Extract the [X, Y] coordinate from the center of the cell holding the provided text.  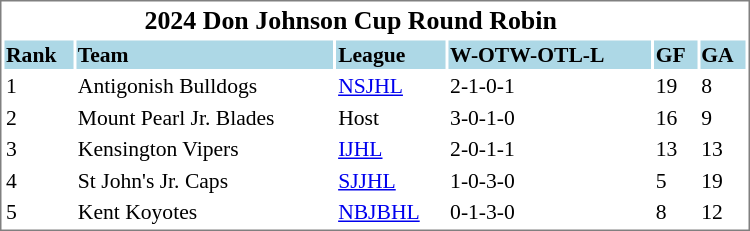
W-OTW-OTL-L [550, 54]
2-0-1-1 [550, 149]
12 [723, 212]
1 [38, 86]
NBJBHL [392, 212]
2 [38, 118]
2-1-0-1 [550, 86]
St John's Jr. Caps [204, 180]
Rank [38, 54]
Team [204, 54]
SJJHL [392, 180]
9 [723, 118]
Kent Koyotes [204, 212]
16 [676, 118]
IJHL [392, 149]
Antigonish Bulldogs [204, 86]
3-0-1-0 [550, 118]
GA [723, 54]
3 [38, 149]
4 [38, 180]
Host [392, 118]
0-1-3-0 [550, 212]
Mount Pearl Jr. Blades [204, 118]
1-0-3-0 [550, 180]
2024 Don Johnson Cup Round Robin [350, 20]
Kensington Vipers [204, 149]
NSJHL [392, 86]
GF [676, 54]
League [392, 54]
